Find where the given text appears and provide that cell's center as (X, Y) coordinate. 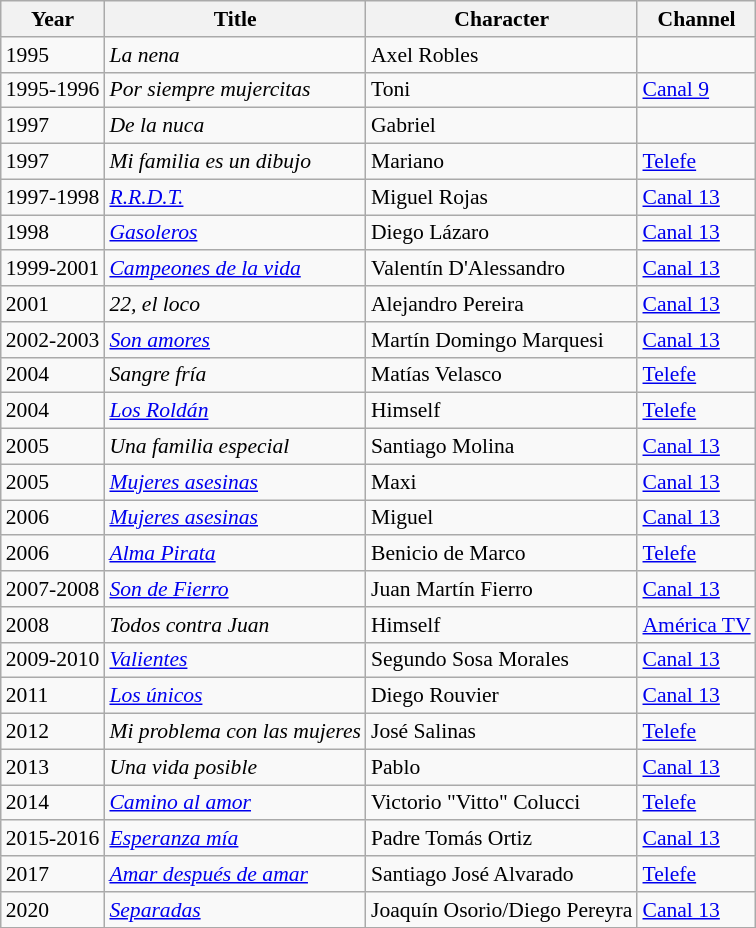
2001 (53, 304)
Toni (502, 90)
2014 (53, 803)
La nena (235, 55)
2012 (53, 732)
R.R.D.T. (235, 197)
Miguel Rojas (502, 197)
1999-2001 (53, 269)
Separadas (235, 910)
Martín Domingo Marquesi (502, 340)
Son de Fierro (235, 589)
2017 (53, 874)
Todos contra Juan (235, 625)
Diego Lázaro (502, 233)
Los únicos (235, 696)
América TV (696, 625)
Year (53, 19)
2011 (53, 696)
Padre Tomás Ortiz (502, 839)
1995-1996 (53, 90)
1997-1998 (53, 197)
2009-2010 (53, 660)
Maxi (502, 482)
2002-2003 (53, 340)
2013 (53, 767)
Mariano (502, 162)
Diego Rouvier (502, 696)
Joaquín Osorio/Diego Pereyra (502, 910)
Victorio "Vitto" Colucci (502, 803)
Sangre fría (235, 375)
Alma Pirata (235, 554)
José Salinas (502, 732)
Juan Martín Fierro (502, 589)
Miguel (502, 518)
2015-2016 (53, 839)
Channel (696, 19)
Mi familia es un dibujo (235, 162)
Camino al amor (235, 803)
Alejandro Pereira (502, 304)
Segundo Sosa Morales (502, 660)
2020 (53, 910)
Por siempre mujercitas (235, 90)
Santiago Molina (502, 447)
Title (235, 19)
Una familia especial (235, 447)
1998 (53, 233)
2008 (53, 625)
Mi problema con las mujeres (235, 732)
Esperanza mía (235, 839)
Gabriel (502, 126)
De la nuca (235, 126)
Una vida posible (235, 767)
Valientes (235, 660)
Benicio de Marco (502, 554)
Son amores (235, 340)
Valentín D'Alessandro (502, 269)
Amar después de amar (235, 874)
Los Roldán (235, 411)
Pablo (502, 767)
Matías Velasco (502, 375)
Axel Robles (502, 55)
22, el loco (235, 304)
Campeones de la vida (235, 269)
Character (502, 19)
Canal 9 (696, 90)
Santiago José Alvarado (502, 874)
1995 (53, 55)
2007-2008 (53, 589)
Gasoleros (235, 233)
